Scan for the cell matching the given text and deliver its [X, Y] coordinate at center. 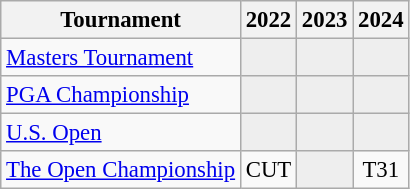
Tournament [121, 20]
Masters Tournament [121, 58]
The Open Championship [121, 170]
2024 [381, 20]
PGA Championship [121, 95]
T31 [381, 170]
CUT [268, 170]
2022 [268, 20]
U.S. Open [121, 133]
2023 [325, 20]
